Identify which cell holds the provided text, then report its [X, Y] central coordinate. 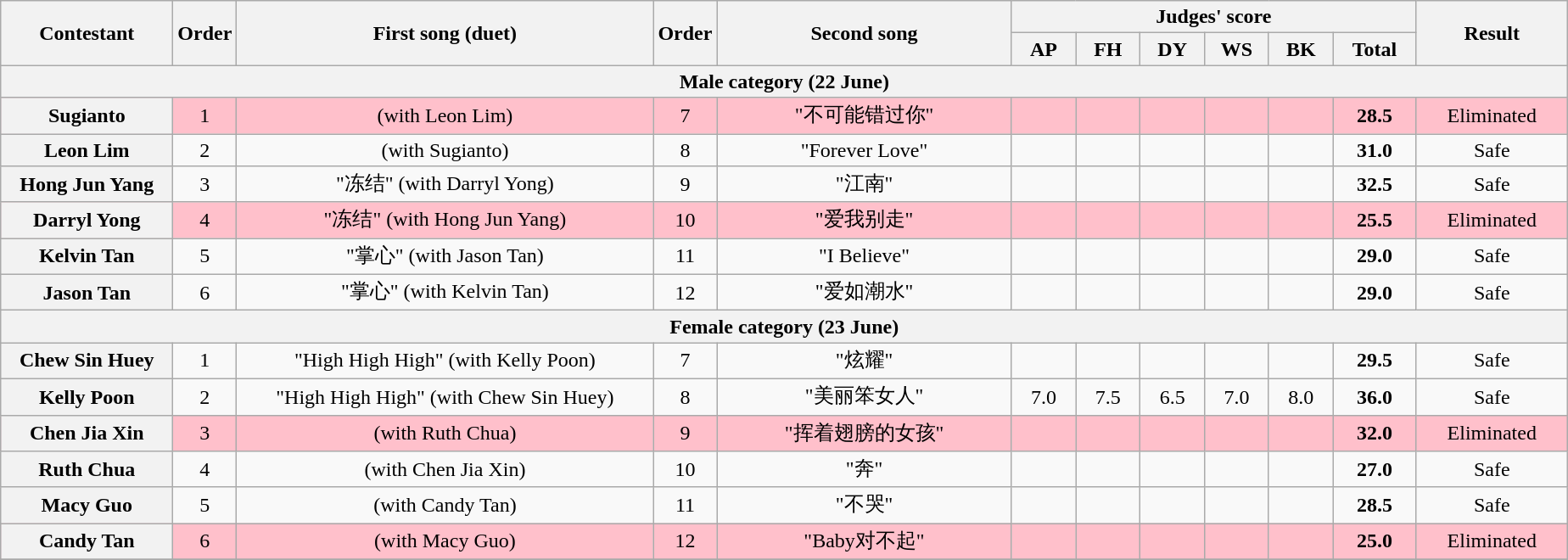
Second song [864, 33]
"High High High" (with Kelly Poon) [445, 361]
"不哭" [864, 506]
7.5 [1108, 397]
"High High High" (with Chew Sin Huey) [445, 397]
DY [1173, 49]
Candy Tan [87, 541]
"I Believe" [864, 256]
Kelly Poon [87, 397]
25.0 [1375, 541]
"爱如潮水" [864, 292]
"挥着翅膀的女孩" [864, 433]
"冻结" (with Darryl Yong) [445, 185]
27.0 [1375, 470]
Kelvin Tan [87, 256]
Total [1375, 49]
Chew Sin Huey [87, 361]
Sugianto [87, 115]
6.5 [1173, 397]
BK [1301, 49]
(with Leon Lim) [445, 115]
"冻结" (with Hong Jun Yang) [445, 221]
Judges' score [1213, 17]
"掌心" (with Kelvin Tan) [445, 292]
"掌心" (with Jason Tan) [445, 256]
(with Chen Jia Xin) [445, 470]
(with Ruth Chua) [445, 433]
"爱我别走" [864, 221]
Result [1492, 33]
First song (duet) [445, 33]
Contestant [87, 33]
25.5 [1375, 221]
Ruth Chua [87, 470]
"江南" [864, 185]
29.5 [1375, 361]
Chen Jia Xin [87, 433]
32.5 [1375, 185]
Hong Jun Yang [87, 185]
(with Candy Tan) [445, 506]
FH [1108, 49]
8.0 [1301, 397]
Female category (23 June) [784, 327]
Male category (22 June) [784, 81]
WS [1237, 49]
AP [1044, 49]
36.0 [1375, 397]
31.0 [1375, 150]
32.0 [1375, 433]
Leon Lim [87, 150]
(with Sugianto) [445, 150]
"奔" [864, 470]
Darryl Yong [87, 221]
"美丽笨女人" [864, 397]
"不可能错过你" [864, 115]
"Baby对不起" [864, 541]
Jason Tan [87, 292]
"炫耀" [864, 361]
"Forever Love" [864, 150]
Macy Guo [87, 506]
(with Macy Guo) [445, 541]
